Pinpoint the cell where the given text exists, returning its [X, Y] midpoint coordinate. 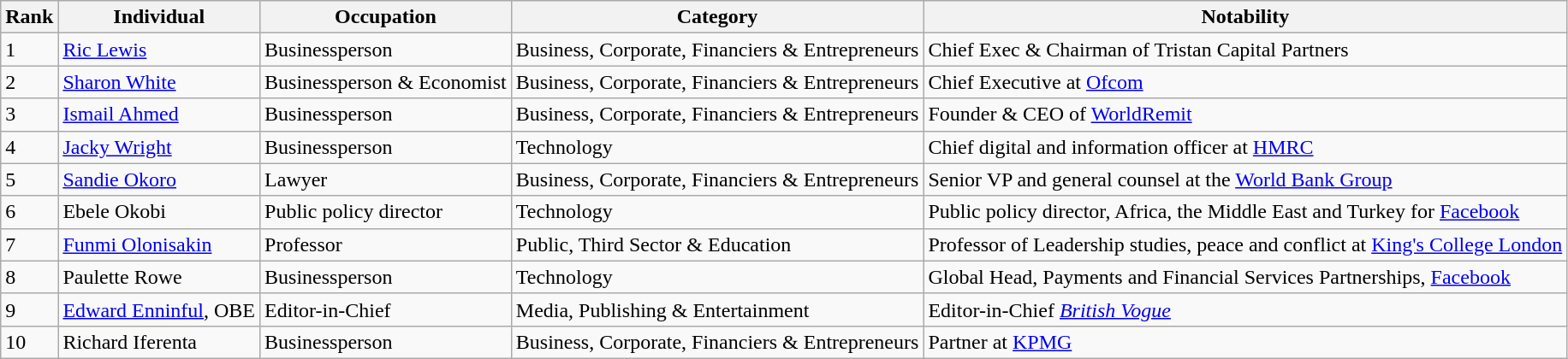
Notability [1245, 17]
6 [29, 212]
4 [29, 147]
Paulette Rowe [159, 277]
Ebele Okobi [159, 212]
Lawyer [386, 179]
Funmi Olonisakin [159, 244]
Chief Exec & Chairman of Tristan Capital Partners [1245, 50]
10 [29, 342]
Editor-in-Chief [386, 309]
Founder & CEO of WorldRemit [1245, 115]
Businessperson & Economist [386, 82]
5 [29, 179]
8 [29, 277]
1 [29, 50]
2 [29, 82]
9 [29, 309]
Public policy director [386, 212]
Individual [159, 17]
Media, Publishing & Entertainment [717, 309]
Professor [386, 244]
Chief Executive at Ofcom [1245, 82]
Chief digital and information officer at HMRC [1245, 147]
Ric Lewis [159, 50]
Editor-in-Chief British Vogue [1245, 309]
Ismail Ahmed [159, 115]
Professor of Leadership studies, peace and conflict at King's College London [1245, 244]
3 [29, 115]
7 [29, 244]
Category [717, 17]
Sandie Okoro [159, 179]
Richard Iferenta [159, 342]
Senior VP and general counsel at the World Bank Group [1245, 179]
Partner at KPMG [1245, 342]
Sharon White [159, 82]
Public, Third Sector & Education [717, 244]
Jacky Wright [159, 147]
Rank [29, 17]
Global Head, Payments and Financial Services Partnerships, Facebook [1245, 277]
Public policy director, Africa, the Middle East and Turkey for Facebook [1245, 212]
Occupation [386, 17]
Edward Enninful, OBE [159, 309]
